Find where the given text appears and provide that cell's center as (x, y) coordinate. 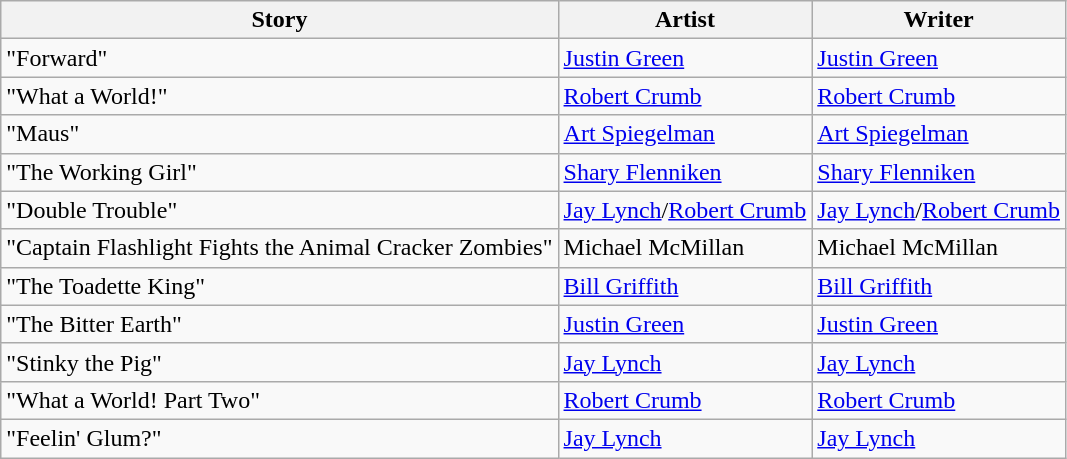
"Forward" (280, 58)
"Stinky the Pig" (280, 362)
"The Bitter Earth" (280, 324)
"Feelin' Glum?" (280, 438)
"The Toadette King" (280, 286)
"Maus" (280, 134)
Artist (685, 20)
Writer (939, 20)
"Double Trouble" (280, 210)
"What a World! Part Two" (280, 400)
Story (280, 20)
"The Working Girl" (280, 172)
"Captain Flashlight Fights the Animal Cracker Zombies" (280, 248)
"What a World!" (280, 96)
